Pinpoint the cell where the given text exists, returning its (X, Y) midpoint coordinate. 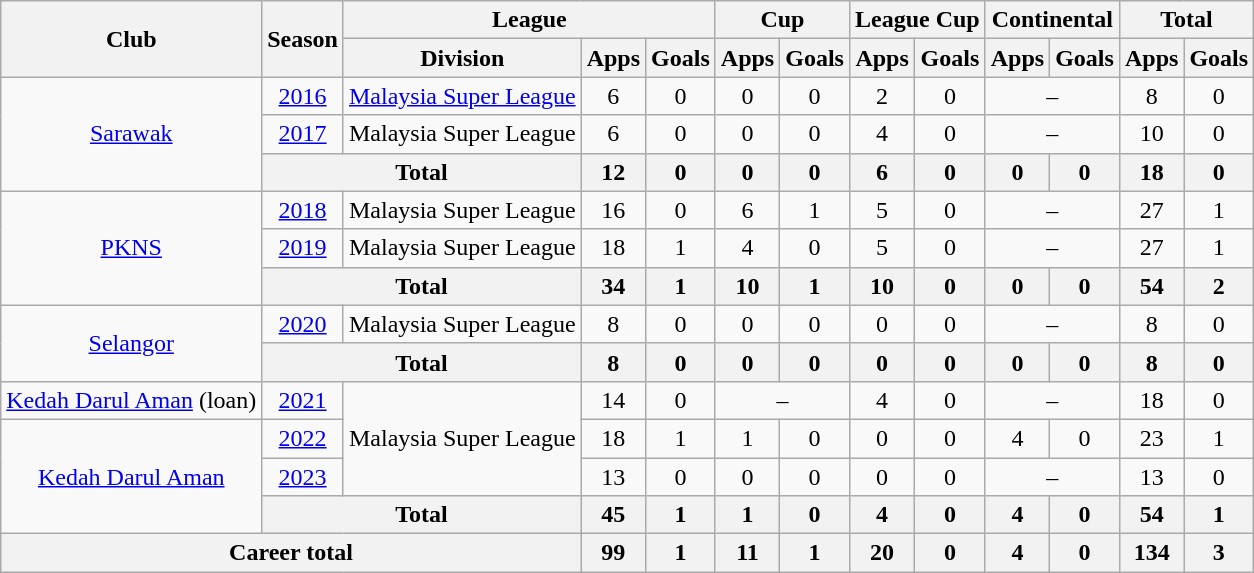
3 (1219, 553)
PKNS (132, 248)
20 (882, 553)
Cup (782, 20)
2017 (303, 134)
34 (613, 286)
Division (462, 58)
2016 (303, 96)
Club (132, 39)
45 (613, 515)
Career total (291, 553)
2021 (303, 400)
23 (1151, 438)
Season (303, 39)
2019 (303, 248)
League Cup (917, 20)
11 (747, 553)
99 (613, 553)
2023 (303, 477)
Selangor (132, 343)
12 (613, 172)
2018 (303, 210)
Sarawak (132, 134)
Continental (1052, 20)
2022 (303, 438)
Kedah Darul Aman (132, 476)
16 (613, 210)
Kedah Darul Aman (loan) (132, 400)
2020 (303, 324)
14 (613, 400)
League (529, 20)
134 (1151, 553)
